Return the [x, y] coordinate for the center point of the cell that contains the specified text.  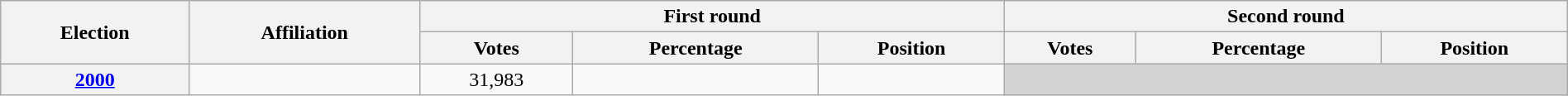
Election [95, 32]
2000 [95, 79]
Second round [1287, 17]
31,983 [496, 79]
First round [713, 17]
Affiliation [304, 32]
